Output the [x, y] coordinate of the center of the cell containing the given text.  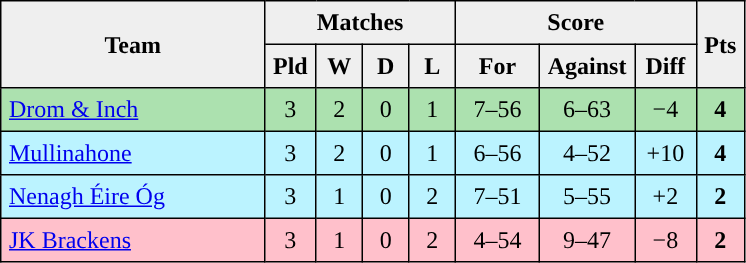
JK Brackens [133, 240]
W [339, 66]
5–55 [586, 197]
Pts [720, 44]
4–54 [497, 240]
−4 [666, 110]
L [432, 66]
7–56 [497, 110]
Against [586, 66]
6–63 [586, 110]
Diff [666, 66]
Score [576, 23]
4–52 [586, 153]
−8 [666, 240]
Drom & Inch [133, 110]
Team [133, 44]
Mullinahone [133, 153]
+10 [666, 153]
9–47 [586, 240]
Pld [290, 66]
6–56 [497, 153]
Nenagh Éire Óg [133, 197]
For [497, 66]
D [385, 66]
+2 [666, 197]
7–51 [497, 197]
Matches [360, 23]
